From the cell containing the given text, extract its center point as [x, y] coordinate. 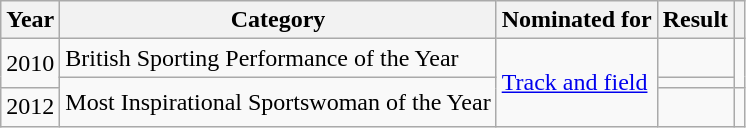
Nominated for [576, 20]
2012 [30, 107]
British Sporting Performance of the Year [278, 58]
Track and field [576, 82]
Most Inspirational Sportswoman of the Year [278, 102]
Year [30, 20]
2010 [30, 64]
Result [695, 20]
Category [278, 20]
